Identify which cell holds the provided text, then report its (X, Y) central coordinate. 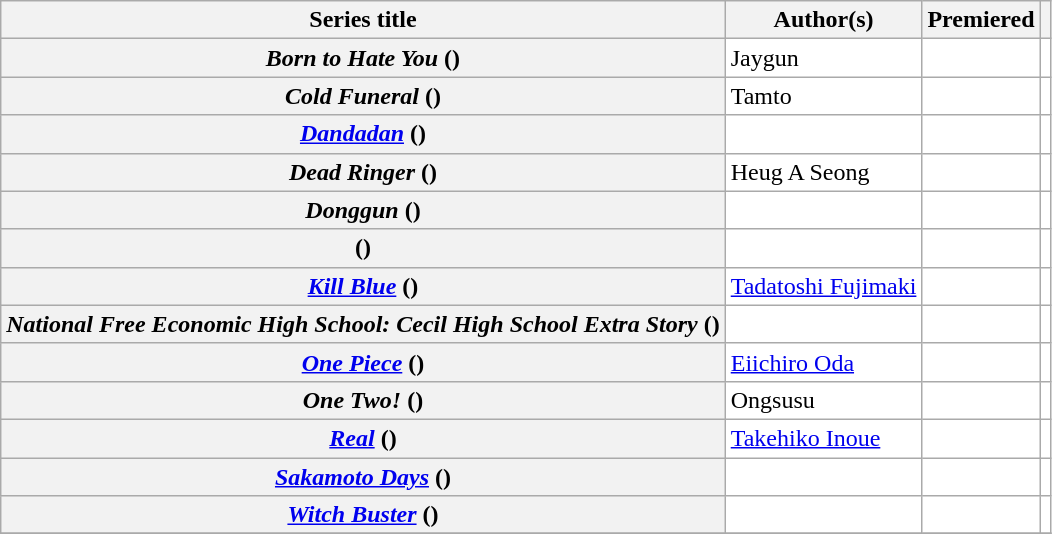
One Two! () (363, 400)
Series title (363, 20)
Sakamoto Days () (363, 477)
Jaygun (824, 58)
Eiichiro Oda (824, 362)
Tamto (824, 96)
Dead Ringer () (363, 172)
Tadatoshi Fujimaki (824, 286)
Real () (363, 438)
Donggun () (363, 210)
Takehiko Inoue (824, 438)
Heug A Seong (824, 172)
() (363, 248)
National Free Economic High School: Cecil High School Extra Story () (363, 324)
One Piece () (363, 362)
Born to Hate You () (363, 58)
Ongsusu (824, 400)
Witch Buster () (363, 515)
Author(s) (824, 20)
Kill Blue () (363, 286)
Dandadan () (363, 134)
Premiered (981, 20)
Cold Funeral () (363, 96)
